For the text-containing cell, return its midpoint in (X, Y) coordinate format. 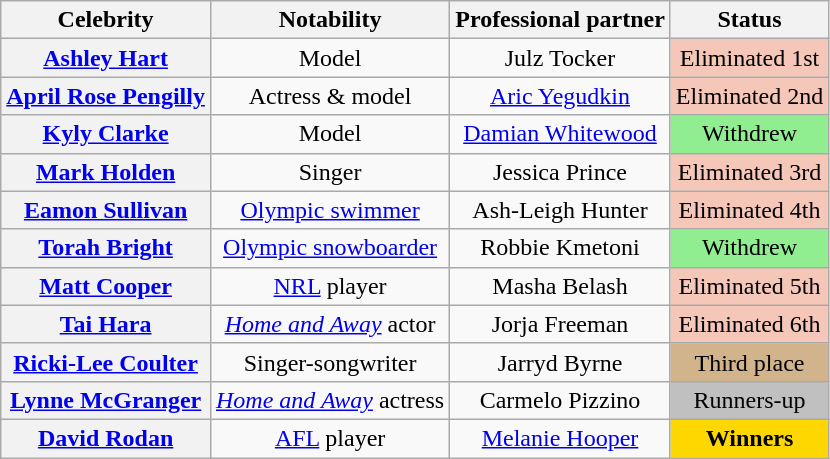
April Rose Pengilly (106, 96)
Celebrity (106, 20)
Carmelo Pizzino (560, 400)
Aric Yegudkin (560, 96)
Tai Hara (106, 324)
Mark Holden (106, 172)
Eliminated 3rd (749, 172)
Third place (749, 362)
Actress & model (330, 96)
Eliminated 2nd (749, 96)
Melanie Hooper (560, 438)
Singer (330, 172)
Home and Away actress (330, 400)
Robbie Kmetoni (560, 248)
Eliminated 4th (749, 210)
Notability (330, 20)
Olympic snowboarder (330, 248)
Eliminated 6th (749, 324)
Eliminated 1st (749, 58)
Masha Belash (560, 286)
David Rodan (106, 438)
Matt Cooper (106, 286)
Runners-up (749, 400)
Singer-songwriter (330, 362)
Jarryd Byrne (560, 362)
Olympic swimmer (330, 210)
Eamon Sullivan (106, 210)
Ash-Leigh Hunter (560, 210)
Status (749, 20)
Eliminated 5th (749, 286)
Jorja Freeman (560, 324)
Jessica Prince (560, 172)
Home and Away actor (330, 324)
Professional partner (560, 20)
Julz Tocker (560, 58)
Kyly Clarke (106, 134)
Lynne McGranger (106, 400)
Winners (749, 438)
Ricki-Lee Coulter (106, 362)
Ashley Hart (106, 58)
NRL player (330, 286)
AFL player (330, 438)
Damian Whitewood (560, 134)
Torah Bright (106, 248)
